For the text-containing cell, return its midpoint in [X, Y] coordinate format. 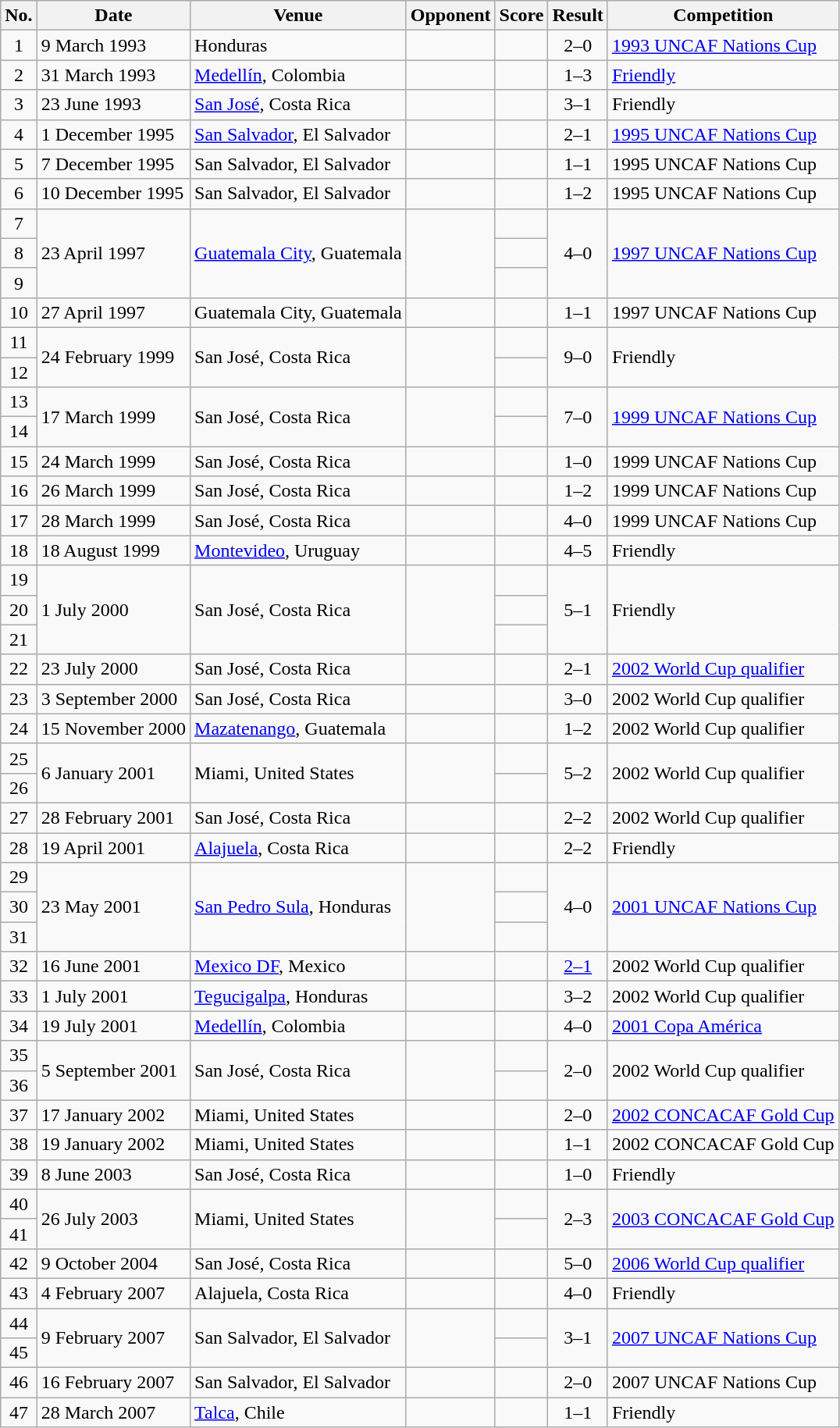
9 October 2004 [113, 1263]
1–3 [578, 75]
42 [19, 1263]
28 March 2007 [113, 1412]
Honduras [298, 45]
4–5 [578, 550]
15 November 2000 [113, 728]
San Pedro Sula, Honduras [298, 907]
2 [19, 75]
3 September 2000 [113, 699]
23 April 1997 [113, 253]
23 June 1993 [113, 105]
Montevideo, Uruguay [298, 550]
6 [19, 194]
21 [19, 639]
28 March 1999 [113, 521]
27 [19, 817]
5–1 [578, 610]
6 January 2001 [113, 773]
Mexico DF, Mexico [298, 967]
20 [19, 610]
10 [19, 312]
Date [113, 16]
22 [19, 669]
1 July 2000 [113, 610]
36 [19, 1085]
17 [19, 521]
16 [19, 491]
Result [578, 16]
17 March 1999 [113, 417]
No. [19, 16]
8 June 2003 [113, 1174]
23 [19, 699]
1 [19, 45]
37 [19, 1115]
4 [19, 134]
3 [19, 105]
23 May 2001 [113, 907]
43 [19, 1293]
17 January 2002 [113, 1115]
32 [19, 967]
2006 World Cup qualifier [723, 1263]
12 [19, 372]
Competition [723, 16]
34 [19, 1026]
18 [19, 550]
45 [19, 1353]
4 February 2007 [113, 1293]
26 July 2003 [113, 1219]
9 March 1993 [113, 45]
Score [521, 16]
28 February 2001 [113, 817]
14 [19, 432]
19 January 2002 [113, 1145]
7 [19, 223]
29 [19, 878]
9–0 [578, 357]
Venue [298, 16]
30 [19, 907]
18 August 1999 [113, 550]
26 [19, 788]
2001 UNCAF Nations Cup [723, 907]
13 [19, 402]
3–0 [578, 699]
Opponent [450, 16]
38 [19, 1145]
47 [19, 1412]
24 [19, 728]
Tegucigalpa, Honduras [298, 996]
44 [19, 1323]
19 [19, 580]
23 July 2000 [113, 669]
5–2 [578, 773]
40 [19, 1204]
5–0 [578, 1263]
11 [19, 342]
24 February 1999 [113, 357]
39 [19, 1174]
10 December 1995 [113, 194]
46 [19, 1383]
31 March 1993 [113, 75]
16 June 2001 [113, 967]
19 July 2001 [113, 1026]
16 February 2007 [113, 1383]
8 [19, 253]
19 April 2001 [113, 847]
1 December 1995 [113, 134]
25 [19, 758]
9 [19, 283]
2003 CONCACAF Gold Cup [723, 1219]
41 [19, 1234]
9 February 2007 [113, 1338]
Mazatenango, Guatemala [298, 728]
33 [19, 996]
3–2 [578, 996]
1 July 2001 [113, 996]
Talca, Chile [298, 1412]
5 [19, 164]
5 September 2001 [113, 1070]
27 April 1997 [113, 312]
2001 Copa América [723, 1026]
28 [19, 847]
2–3 [578, 1219]
15 [19, 461]
7–0 [578, 417]
35 [19, 1056]
1993 UNCAF Nations Cup [723, 45]
7 December 1995 [113, 164]
24 March 1999 [113, 461]
31 [19, 937]
26 March 1999 [113, 491]
